Return the [X, Y] coordinate for the center point of the cell that contains the specified text.  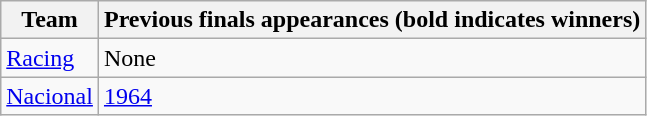
1964 [372, 96]
Previous finals appearances (bold indicates winners) [372, 20]
None [372, 58]
Racing [50, 58]
Nacional [50, 96]
Team [50, 20]
